Detect which cell encompasses the target text, then output its [x, y] center coordinate. 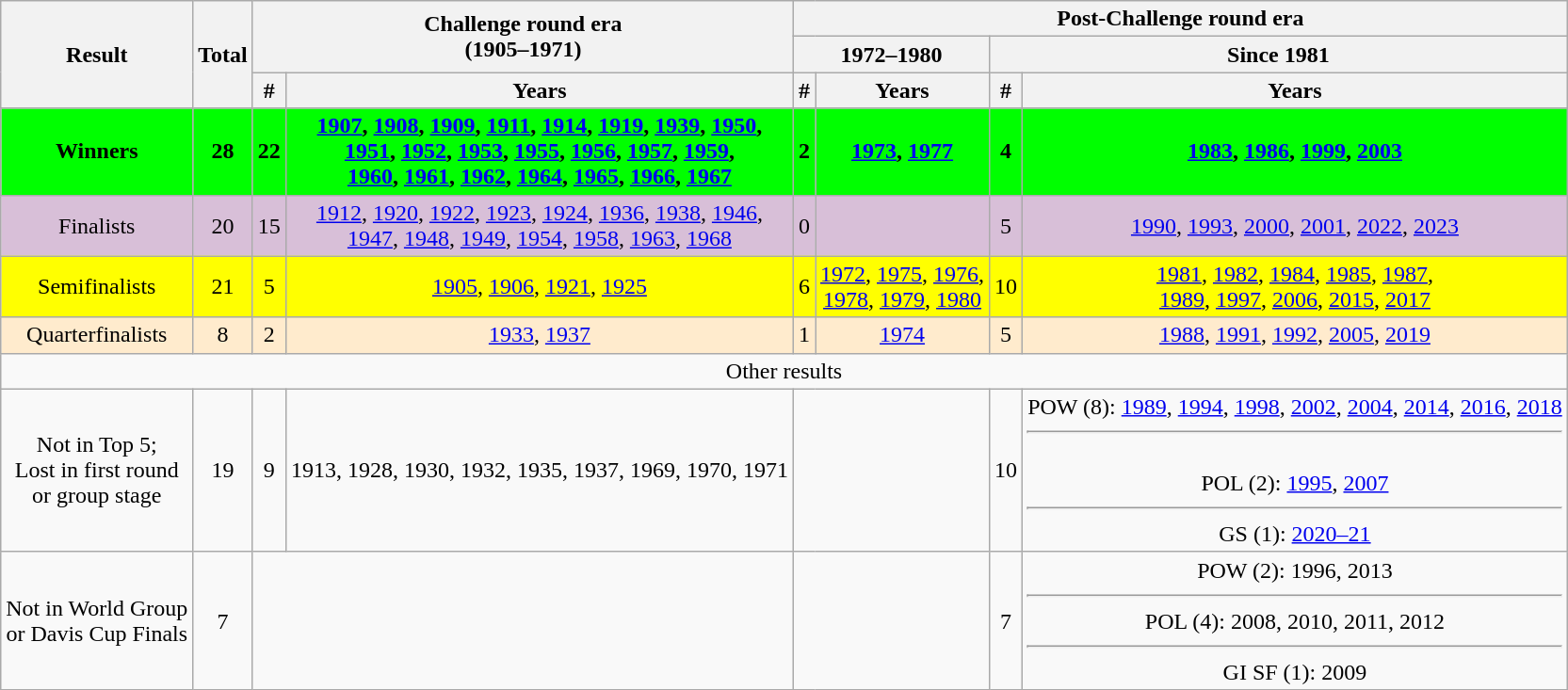
Semifinalists [97, 286]
1907, 1908, 1909, 1911, 1914, 1919, 1939, 1950, 1951, 1952, 1953, 1955, 1956, 1957, 1959, 1960, 1961, 1962, 1964, 1965, 1966, 1967 [539, 152]
1972, 1975, 1976, 1978, 1979, 1980 [902, 286]
Other results [784, 371]
1983, 1986, 1999, 2003 [1296, 152]
Challenge round era (1905–1971) [523, 37]
19 [223, 471]
1905, 1906, 1921, 1925 [539, 286]
1 [804, 335]
9 [269, 471]
1912, 1920, 1922, 1923, 1924, 1936, 1938, 1946,1947, 1948, 1949, 1954, 1958, 1963, 1968 [539, 226]
POW (2): 1996, 2013 POL (4): 2008, 2010, 2011, 2012 GI SF (1): 2009 [1296, 620]
Not in World Group or Davis Cup Finals [97, 620]
1973, 1977 [902, 152]
Since 1981 [1279, 55]
1990, 1993, 2000, 2001, 2022, 2023 [1296, 226]
8 [223, 335]
20 [223, 226]
15 [269, 226]
28 [223, 152]
1988, 1991, 1992, 2005, 2019 [1296, 335]
Post-Challenge round era [1180, 19]
0 [804, 226]
Total [223, 55]
POW (8): 1989, 1994, 1998, 2002, 2004, 2014, 2016, 2018POL (2): 1995, 2007 GS (1): 2020–21 [1296, 471]
1933, 1937 [539, 335]
21 [223, 286]
1974 [902, 335]
Quarterfinalists [97, 335]
Finalists [97, 226]
1972–1980 [891, 55]
Not in Top 5; Lost in first round or group stage [97, 471]
1913, 1928, 1930, 1932, 1935, 1937, 1969, 1970, 1971 [539, 471]
22 [269, 152]
6 [804, 286]
4 [1006, 152]
1981, 1982, 1984, 1985, 1987, 1989, 1997, 2006, 2015, 2017 [1296, 286]
Result [97, 55]
Winners [97, 152]
